Detect which cell encompasses the target text, then output its [x, y] center coordinate. 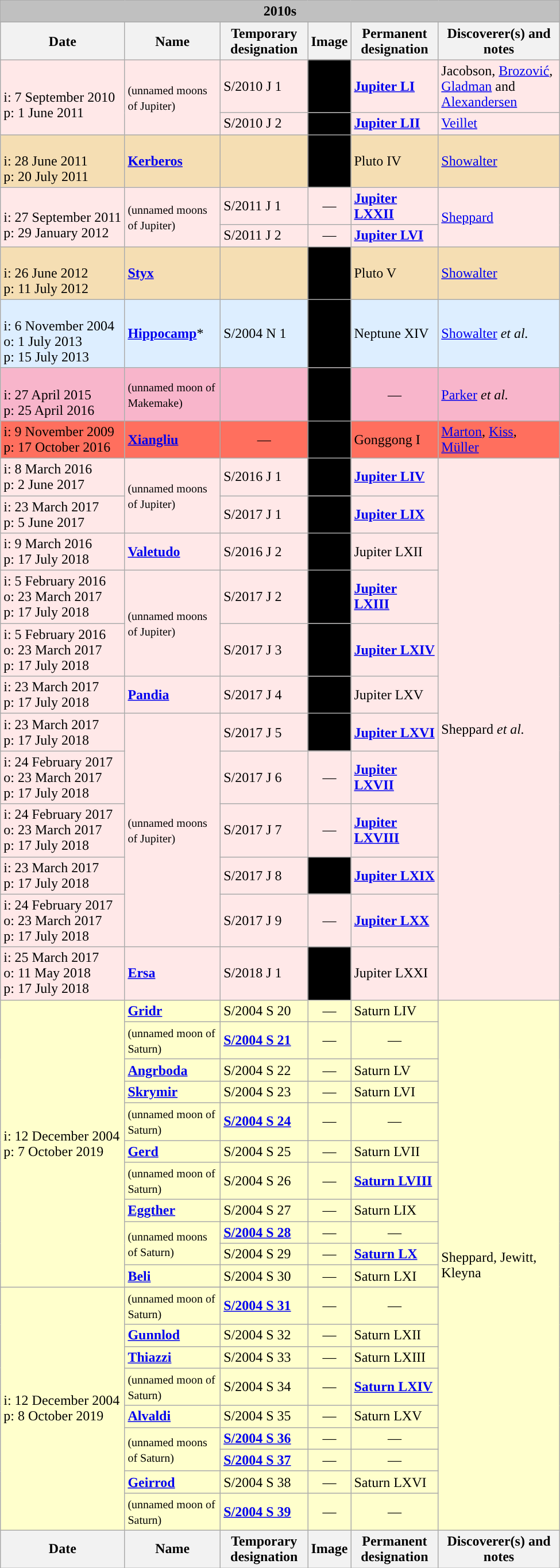
S/2017 J 2 [264, 597]
Jupiter LXIV [395, 650]
i: 28 June 2011p: 20 July 2011 [63, 161]
S/2004 S 39 [264, 1511]
S/2004 S 31 [264, 1305]
i: 6 November 2004o: 1 July 2013p: 15 July 2013 [63, 333]
Pandia [172, 695]
S/2010 J 1 [264, 86]
Jupiter LXV [395, 695]
S/2004 S 30 [264, 1276]
i: 7 September 2010p: 1 June 2011 [63, 97]
i: 27 September 2011p: 29 January 2012 [63, 217]
Jupiter LI [395, 86]
Jupiter LXVIII [395, 830]
Saturn LXII [395, 1335]
Pluto V [395, 273]
S/2004 S 21 [264, 1040]
S/2004 S 34 [264, 1387]
i: 12 December 2004p: 7 October 2019 [63, 1143]
S/2004 S 24 [264, 1122]
S/2004 S 32 [264, 1335]
Jupiter LII [395, 124]
Geirrod [172, 1482]
(unnamed moon of Makemake) [172, 394]
i: 9 November 2009p: 17 October 2016 [63, 439]
Alvaldi [172, 1416]
Gunnlod [172, 1335]
Veillet [499, 124]
S/2017 J 7 [264, 830]
Xiangliu [172, 439]
S/2017 J 3 [264, 650]
S/2004 S 22 [264, 1070]
i: 9 March 2016p: 17 July 2018 [63, 552]
Sheppard [499, 217]
Jupiter LVI [395, 236]
Marton, Kiss, Müller [499, 439]
Angrboda [172, 1070]
Skrymir [172, 1092]
Sheppard et al. [499, 729]
Showalter et al. [499, 333]
Saturn LIV [395, 1011]
S/2004 S 29 [264, 1254]
Saturn LVI [395, 1092]
i: 25 March 2017o: 11 May 2018p: 17 July 2018 [63, 973]
Parker et al. [499, 394]
S/2004 S 38 [264, 1482]
Saturn LXIV [395, 1387]
Kerberos [172, 161]
Jacobson, Brozović, Gladman and Alexandersen [499, 86]
i: 27 April 2015p: 25 April 2016 [63, 394]
Saturn LXIII [395, 1357]
S/2004 S 33 [264, 1357]
Gerd [172, 1151]
Hippocamp* [172, 333]
S/2016 J 1 [264, 477]
i: 23 March 2017p: 5 June 2017 [63, 514]
Neptune XIV [395, 333]
S/2017 J 4 [264, 695]
Saturn LIX [395, 1211]
S/2018 J 1 [264, 973]
2010s [280, 11]
S/2004 S 37 [264, 1460]
S/2017 J 5 [264, 732]
Jupiter LXVI [395, 732]
S/2010 J 2 [264, 124]
Beli [172, 1276]
Valetudo [172, 552]
Saturn LV [395, 1070]
i: 12 December 2004p: 8 October 2019 [63, 1409]
i: 26 June 2012p: 11 July 2012 [63, 273]
Gridr [172, 1011]
S/2004 S 27 [264, 1211]
Gonggong I [395, 439]
Saturn LX [395, 1254]
S/2017 J 1 [264, 514]
Jupiter LIX [395, 514]
Thiazzi [172, 1357]
S/2017 J 9 [264, 920]
Saturn LVII [395, 1151]
Saturn LXVI [395, 1482]
Jupiter LXIII [395, 597]
S/2004 S 26 [264, 1181]
Saturn LXI [395, 1276]
Pluto IV [395, 161]
Eggther [172, 1211]
S/2004 S 23 [264, 1092]
Jupiter LIV [395, 477]
Jupiter LXII [395, 552]
S/2017 J 6 [264, 777]
Sheppard, Jewitt, Kleyna [499, 1265]
S/2004 S 25 [264, 1151]
Jupiter LXXI [395, 973]
S/2004 S 35 [264, 1416]
S/2004 S 36 [264, 1438]
S/2004 S 20 [264, 1011]
Saturn LVIII [395, 1181]
S/2004 N 1 [264, 333]
Saturn LXV [395, 1416]
Jupiter LXX [395, 920]
S/2011 J 1 [264, 206]
Jupiter LXVII [395, 777]
Jupiter LXIX [395, 876]
S/2004 S 28 [264, 1232]
S/2011 J 2 [264, 236]
Jupiter LXXII [395, 206]
S/2017 J 8 [264, 876]
i: 8 March 2016p: 2 June 2017 [63, 477]
S/2016 J 2 [264, 552]
Styx [172, 273]
Ersa [172, 973]
